Pinpoint the cell where the given text exists, returning its [X, Y] midpoint coordinate. 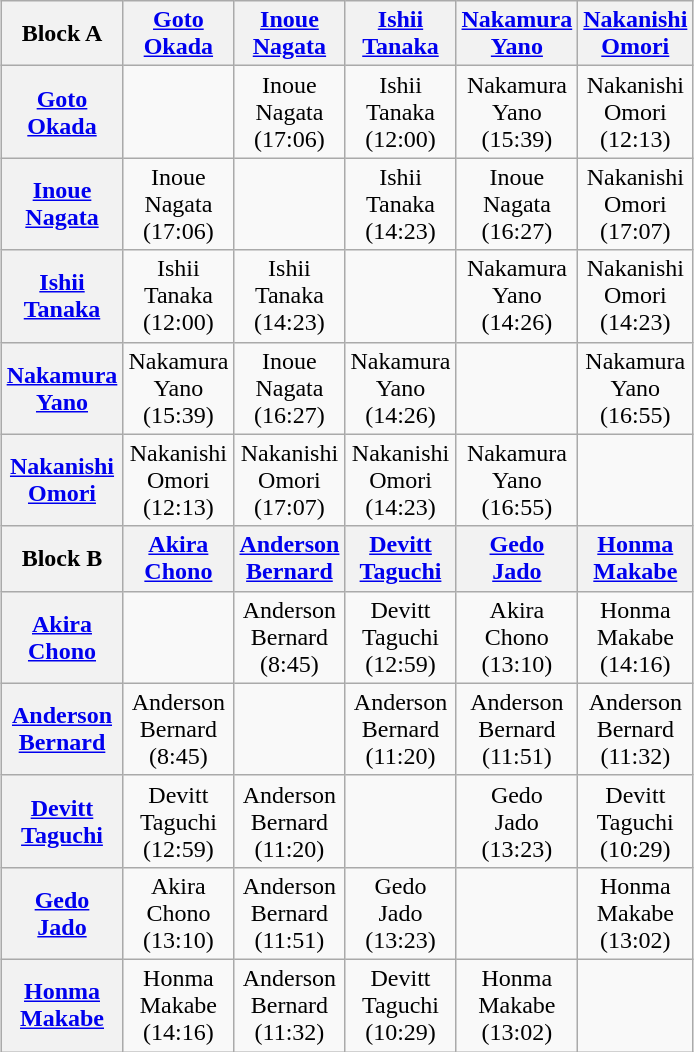
Block A [62, 34]
Block B [62, 558]
